Capture the cell that displays the provided text and extract its (x, y) central coordinate. 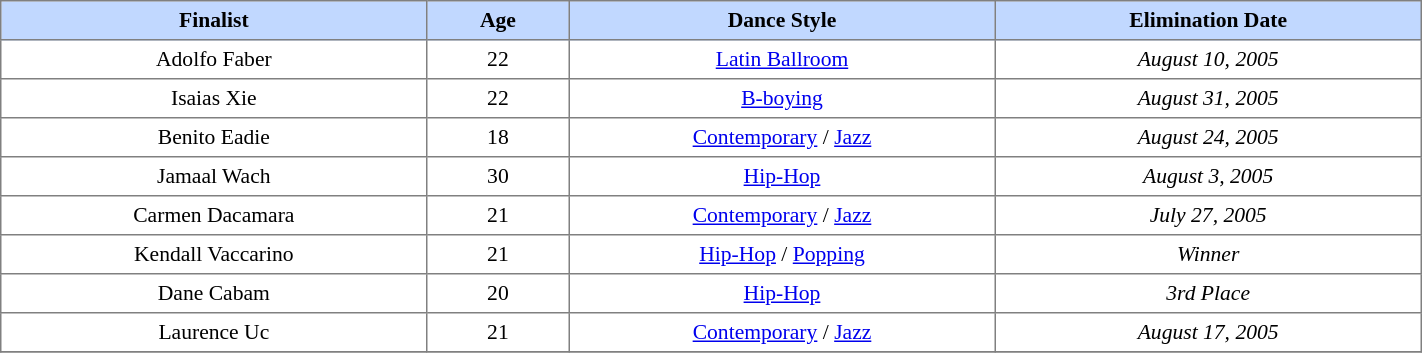
B-boying (782, 98)
July 27, 2005 (1208, 216)
3rd Place (1208, 294)
August 31, 2005 (1208, 98)
Jamaal Wach (214, 176)
Latin Ballroom (782, 60)
August 10, 2005 (1208, 60)
August 24, 2005 (1208, 138)
Adolfo Faber (214, 60)
Elimination Date (1208, 20)
Isaias Xie (214, 98)
Benito Eadie (214, 138)
Finalist (214, 20)
Winner (1208, 254)
Age (498, 20)
August 3, 2005 (1208, 176)
Dance Style (782, 20)
Kendall Vaccarino (214, 254)
20 (498, 294)
August 17, 2005 (1208, 332)
Carmen Dacamara (214, 216)
Hip-Hop / Popping (782, 254)
30 (498, 176)
Dane Cabam (214, 294)
Laurence Uc (214, 332)
18 (498, 138)
